Return [X, Y] of the center of cell containing provided text 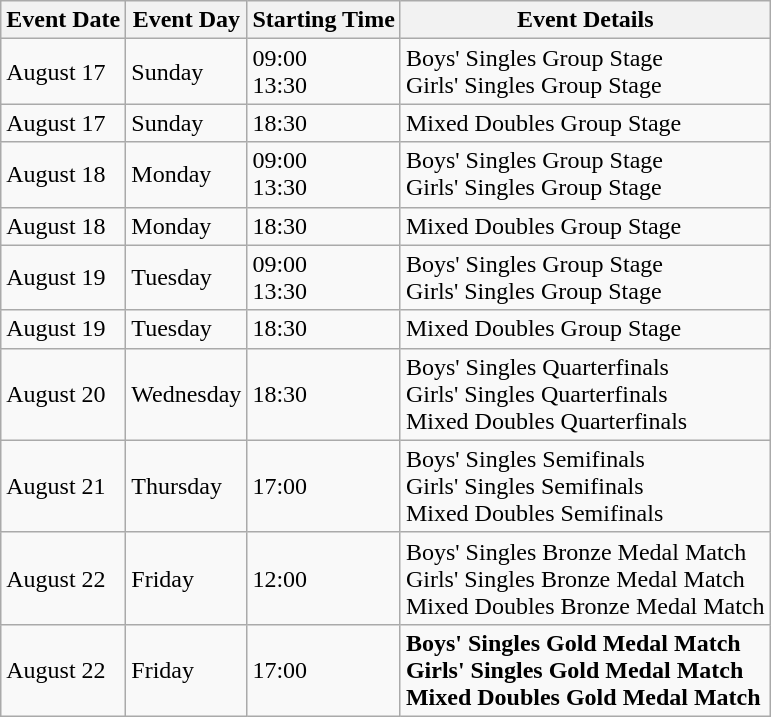
Event Day [186, 20]
Boys' Singles Bronze Medal MatchGirls' Singles Bronze Medal MatchMixed Doubles Bronze Medal Match [585, 578]
12:00 [324, 578]
Event Details [585, 20]
Starting Time [324, 20]
Boys' Singles QuarterfinalsGirls' Singles QuarterfinalsMixed Doubles Quarterfinals [585, 394]
August 20 [64, 394]
Thursday [186, 486]
Boys' Singles SemifinalsGirls' Singles SemifinalsMixed Doubles Semifinals [585, 486]
Wednesday [186, 394]
Boys' Singles Gold Medal MatchGirls' Singles Gold Medal MatchMixed Doubles Gold Medal Match [585, 670]
Event Date [64, 20]
August 21 [64, 486]
